From the cell containing the given text, extract its center point as (x, y) coordinate. 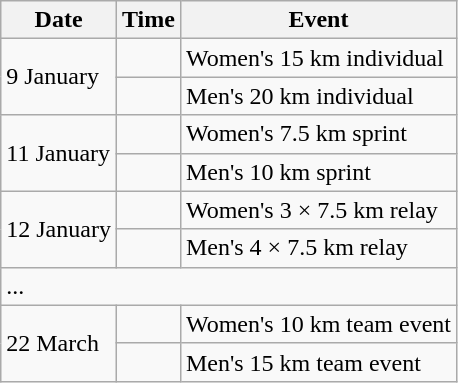
Women's 3 × 7.5 km relay (318, 210)
Men's 10 km sprint (318, 172)
Date (59, 20)
... (229, 286)
11 January (59, 153)
Men's 15 km team event (318, 362)
Women's 7.5 km sprint (318, 134)
Women's 10 km team event (318, 324)
Women's 15 km individual (318, 58)
12 January (59, 229)
Men's 4 × 7.5 km relay (318, 248)
22 March (59, 343)
Men's 20 km individual (318, 96)
Event (318, 20)
Time (148, 20)
9 January (59, 77)
